Return [x, y] of the center of cell containing provided text 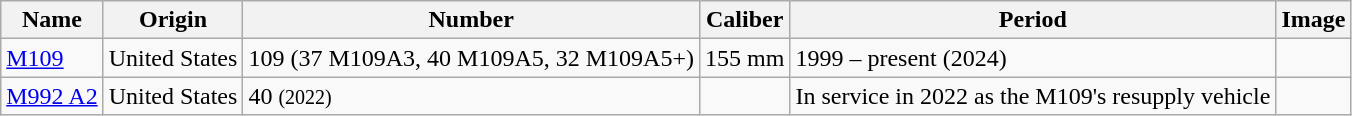
Image [1314, 20]
In service in 2022 as the M109's resupply vehicle [1033, 96]
Origin [173, 20]
Period [1033, 20]
Number [472, 20]
155 mm [744, 58]
1999 – present (2024) [1033, 58]
40 (2022) [472, 96]
109 (37 M109A3, 40 M109A5, 32 M109A5+) [472, 58]
M992 A2 [52, 96]
Caliber [744, 20]
Name [52, 20]
M109 [52, 58]
